Scan for the cell matching the given text and deliver its [x, y] coordinate at center. 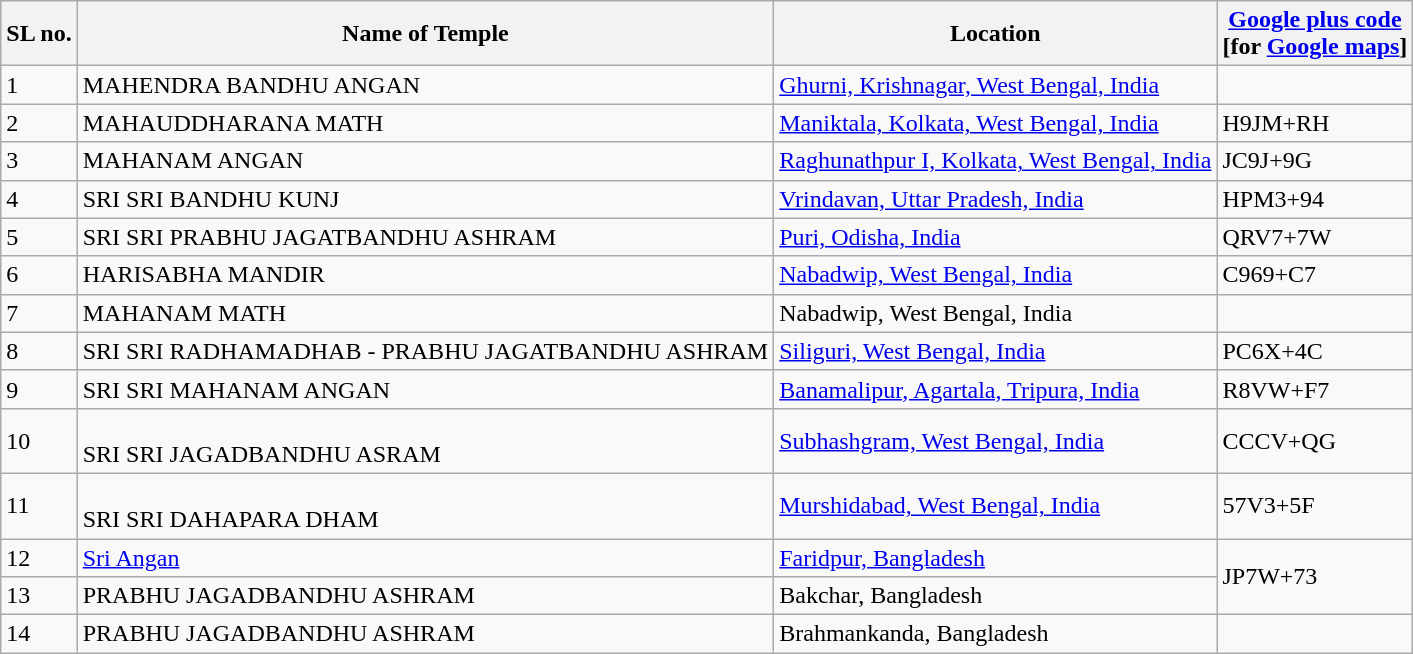
7 [39, 313]
14 [39, 634]
SRI SRI BANDHU KUNJ [425, 199]
3 [39, 161]
Faridpur, Bangladesh [996, 557]
JC9J+9G [1315, 161]
SRI SRI MAHANAM ANGAN [425, 389]
Sri Angan [425, 557]
SRI SRI PRABHU JAGATBANDHU ASHRAM [425, 237]
MAHANAM MATH [425, 313]
MAHAUDDHARANA MATH [425, 123]
Maniktala, Kolkata, West Bengal, India [996, 123]
57V3+5F [1315, 506]
1 [39, 85]
11 [39, 506]
Location [996, 34]
QRV7+7W [1315, 237]
5 [39, 237]
JP7W+73 [1315, 576]
R8VW+F7 [1315, 389]
HPM3+94 [1315, 199]
10 [39, 440]
4 [39, 199]
Subhashgram, West Bengal, India [996, 440]
Ghurni, Krishnagar, West Bengal, India [996, 85]
SRI SRI RADHAMADHAB - PRABHU JAGATBANDHU ASHRAM [425, 351]
SRI SRI JAGADBANDHU ASRAM [425, 440]
12 [39, 557]
6 [39, 275]
Bakchar, Bangladesh [996, 596]
PC6X+4C [1315, 351]
Name of Temple [425, 34]
HARISABHA MANDIR [425, 275]
Brahmankanda, Bangladesh [996, 634]
Google plus code[for Google maps] [1315, 34]
H9JM+RH [1315, 123]
13 [39, 596]
Raghunathpur I, Kolkata, West Bengal, India [996, 161]
Puri, Odisha, India [996, 237]
9 [39, 389]
SRI SRI DAHAPARA DHAM [425, 506]
SL no. [39, 34]
CCCV+QG [1315, 440]
MAHANAM ANGAN [425, 161]
MAHENDRA BANDHU ANGAN [425, 85]
C969+C7 [1315, 275]
Banamalipur, Agartala, Tripura, India [996, 389]
2 [39, 123]
Vrindavan, Uttar Pradesh, India [996, 199]
Siliguri, West Bengal, India [996, 351]
8 [39, 351]
Murshidabad, West Bengal, India [996, 506]
